Pinpoint the cell where the given text exists, returning its [X, Y] midpoint coordinate. 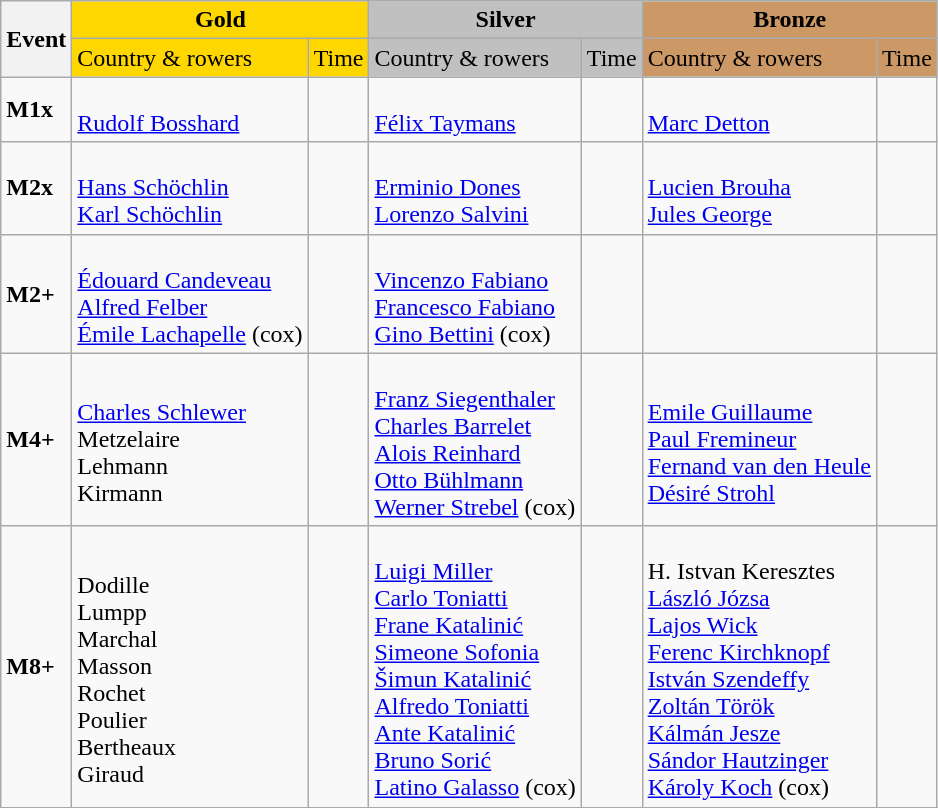
Event [36, 39]
H. Istvan Keresztes László Józsa Lajos Wick Ferenc Kirchknopf István Szendeffy Zoltán Török Kálmán Jesze Sándor Hautzinger Károly Koch (cox) [759, 666]
Silver [506, 20]
M1x [36, 110]
Rudolf Bosshard [190, 110]
Charles Schlewer Metzelaire Lehmann Kirmann [190, 440]
Marc Detton [759, 110]
Hans Schöchlin Karl Schöchlin [190, 188]
Emile Guillaume Paul Fremineur Fernand van den Heule Désiré Strohl [759, 440]
Vincenzo Fabiano Francesco Fabiano Gino Bettini (cox) [475, 294]
M8+ [36, 666]
M4+ [36, 440]
Édouard Candeveau Alfred Felber Émile Lachapelle (cox) [190, 294]
M2x [36, 188]
M2+ [36, 294]
DodilleLumppMarchalMassonRochetPoulierBertheauxGiraud [190, 666]
Luigi Miller Carlo Toniatti Frane Katalinić Simeone Sofonia Šimun Katalinić Alfredo Toniatti Ante Katalinić Bruno Sorić Latino Galasso (cox) [475, 666]
Franz Siegenthaler Charles Barrelet Alois Reinhard Otto Bühlmann Werner Strebel (cox) [475, 440]
Lucien Brouha Jules George [759, 188]
Erminio Dones Lorenzo Salvini [475, 188]
Bronze [790, 20]
Félix Taymans [475, 110]
Gold [220, 20]
